Provide the (x, y) coordinate of the cell's center where the given text is located.  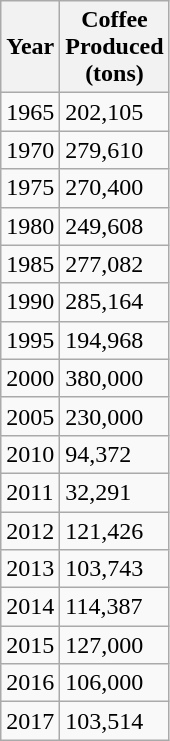
2012 (30, 531)
CoffeeProduced(tons) (114, 47)
2016 (30, 683)
202,105 (114, 112)
2011 (30, 492)
194,968 (114, 340)
279,610 (114, 150)
1980 (30, 226)
249,608 (114, 226)
32,291 (114, 492)
1990 (30, 302)
127,000 (114, 645)
103,743 (114, 569)
285,164 (114, 302)
277,082 (114, 264)
2010 (30, 454)
94,372 (114, 454)
2017 (30, 721)
230,000 (114, 416)
103,514 (114, 721)
2000 (30, 378)
Year (30, 47)
121,426 (114, 531)
2013 (30, 569)
1995 (30, 340)
1985 (30, 264)
270,400 (114, 188)
106,000 (114, 683)
2014 (30, 607)
380,000 (114, 378)
2015 (30, 645)
2005 (30, 416)
1965 (30, 112)
1970 (30, 150)
114,387 (114, 607)
1975 (30, 188)
